Capture the cell that displays the provided text and extract its [X, Y] central coordinate. 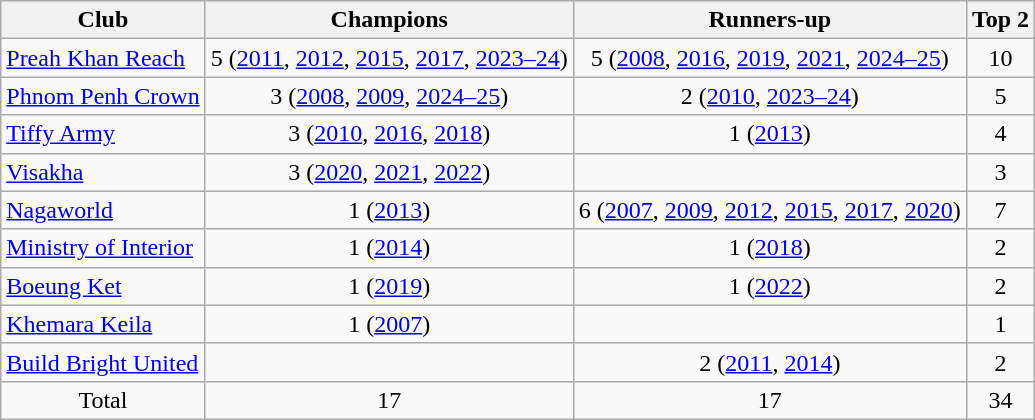
Champions [389, 20]
Khemara Keila [103, 324]
3 (2010, 2016, 2018) [389, 134]
1 (2007) [389, 324]
Phnom Penh Crown [103, 96]
Club [103, 20]
Top 2 [1000, 20]
Visakha [103, 172]
7 [1000, 210]
1 [1000, 324]
1 (2018) [770, 248]
1 (2019) [389, 286]
1 (2022) [770, 286]
2 (2010, 2023–24) [770, 96]
1 (2014) [389, 248]
3 [1000, 172]
Build Bright United [103, 362]
5 (2008, 2016, 2019, 2021, 2024–25) [770, 58]
Ministry of Interior [103, 248]
2 (2011, 2014) [770, 362]
5 (2011, 2012, 2015, 2017, 2023–24) [389, 58]
Runners-up [770, 20]
Total [103, 400]
Preah Khan Reach [103, 58]
Nagaworld [103, 210]
10 [1000, 58]
3 (2008, 2009, 2024–25) [389, 96]
4 [1000, 134]
34 [1000, 400]
5 [1000, 96]
6 (2007, 2009, 2012, 2015, 2017, 2020) [770, 210]
3 (2020, 2021, 2022) [389, 172]
Boeung Ket [103, 286]
Tiffy Army [103, 134]
